Extract the [x, y] coordinate from the center of the cell holding the provided text.  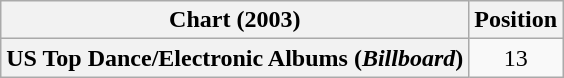
13 [516, 58]
Position [516, 20]
US Top Dance/Electronic Albums (Billboard) [235, 58]
Chart (2003) [235, 20]
